Pinpoint the cell where the given text exists, returning its (x, y) midpoint coordinate. 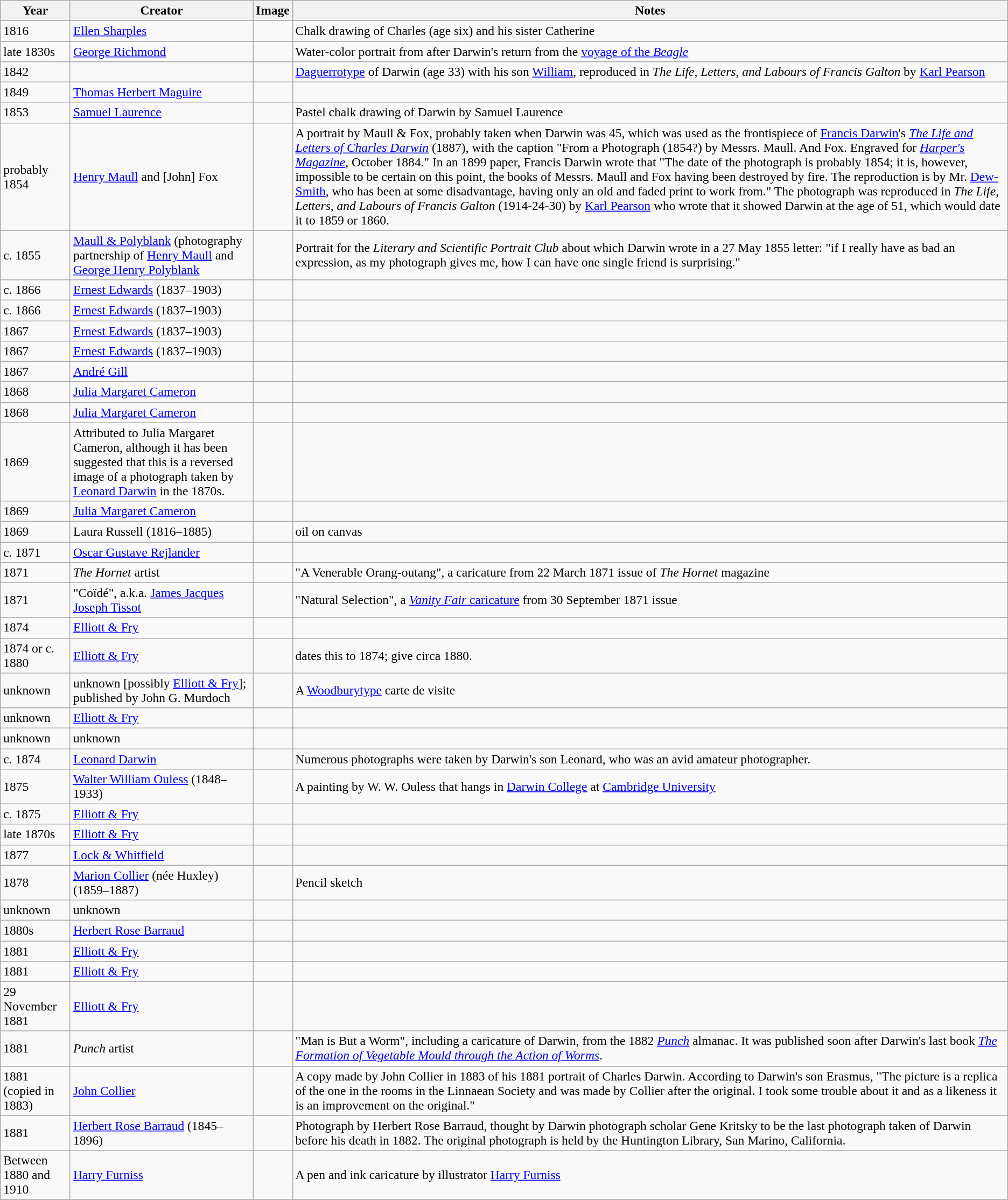
c. 1874 (36, 759)
1877 (36, 855)
Ellen Sharples (162, 31)
Oscar Gustave Rejlander (162, 552)
Walter William Ouless (1848–1933) (162, 786)
c. 1871 (36, 552)
André Gill (162, 371)
Chalk drawing of Charles (age six) and his sister Catherine (650, 31)
dates this to 1874; give circa 1880. (650, 656)
Samuel Laurence (162, 113)
1842 (36, 72)
Herbert Rose Barraud (162, 930)
George Richmond (162, 51)
1874 (36, 628)
c. 1875 (36, 814)
c. 1855 (36, 255)
Punch artist (162, 1049)
Pastel chalk drawing of Darwin by Samuel Laurence (650, 113)
Thomas Herbert Maguire (162, 92)
Lock & Whitfield (162, 855)
Year (36, 10)
"A Venerable Orang-outang", a caricature from 22 March 1871 issue of The Hornet magazine (650, 572)
A painting by W. W. Ouless that hangs in Darwin College at Cambridge University (650, 786)
Leonard Darwin (162, 759)
1816 (36, 31)
late 1870s (36, 834)
Laura Russell (1816–1885) (162, 531)
1875 (36, 786)
1881 (copied in 1883) (36, 1091)
unknown [possibly Elliott & Fry]; published by John G. Murdoch (162, 690)
late 1830s (36, 51)
"Natural Selection", a Vanity Fair caricature from 30 September 1871 issue (650, 600)
1853 (36, 113)
1880s (36, 930)
Between 1880 and 1910 (36, 1175)
A Woodburytype carte de visite (650, 690)
1874 or c. 1880 (36, 656)
Numerous photographs were taken by Darwin's son Leonard, who was an avid amateur photographer. (650, 759)
Herbert Rose Barraud (1845–1896) (162, 1133)
oil on canvas (650, 531)
29 November 1881 (36, 1006)
1878 (36, 883)
Harry Furniss (162, 1175)
Daguerrotype of Darwin (age 33) with his son William, reproduced in The Life, Letters, and Labours of Francis Galton by Karl Pearson (650, 72)
Maull & Polyblank (photography partnership of Henry Maull and George Henry Polyblank (162, 255)
The Hornet artist (162, 572)
Water-color portrait from after Darwin's return from the voyage of the Beagle (650, 51)
"Coïdé", a.k.a. James Jacques Joseph Tissot (162, 600)
Creator (162, 10)
Notes (650, 10)
Pencil sketch (650, 883)
Henry Maull and [John] Fox (162, 177)
Image (273, 10)
A pen and ink caricature by illustrator Harry Furniss (650, 1175)
Marion Collier (née Huxley) (1859–1887) (162, 883)
probably 1854 (36, 177)
John Collier (162, 1091)
1849 (36, 92)
